Provide the (x, y) coordinate of the cell's center where the given text is located.  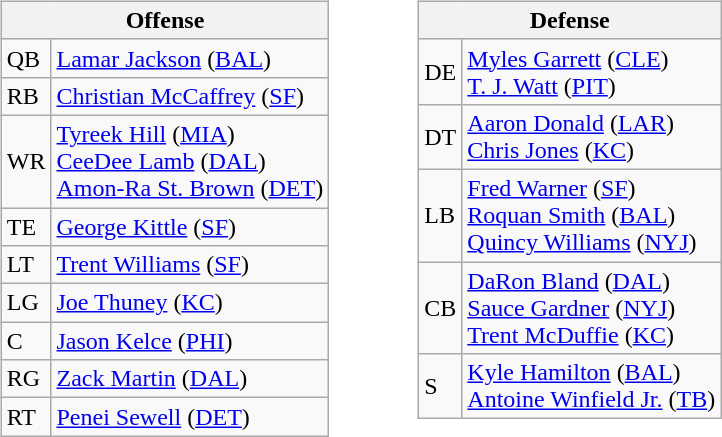
Christian McCaffrey (SF) (190, 96)
RB (26, 96)
LG (26, 303)
Aaron Donald (LAR)Chris Jones (KC) (592, 136)
Myles Garrett (CLE)T. J. Watt (PIT) (592, 72)
TE (26, 227)
DT (440, 136)
Defense (570, 20)
RT (26, 417)
Joe Thuney (KC) (190, 303)
Penei Sewell (DET) (190, 417)
WR (26, 161)
LT (26, 265)
CB (440, 308)
Fred Warner (SF)Roquan Smith (BAL)Quincy Williams (NYJ) (592, 215)
DaRon Bland (DAL)Sauce Gardner (NYJ)Trent McDuffie (KC) (592, 308)
DE (440, 72)
Tyreek Hill (MIA)CeeDee Lamb (DAL)Amon-Ra St. Brown (DET) (190, 161)
Trent Williams (SF) (190, 265)
RG (26, 379)
LB (440, 215)
Lamar Jackson (BAL) (190, 58)
S (440, 386)
C (26, 341)
Jason Kelce (PHI) (190, 341)
QB (26, 58)
Zack Martin (DAL) (190, 379)
George Kittle (SF) (190, 227)
Kyle Hamilton (BAL)Antoine Winfield Jr. (TB) (592, 386)
Offense (164, 20)
